Output the [x, y] coordinate of the center of the cell containing the given text.  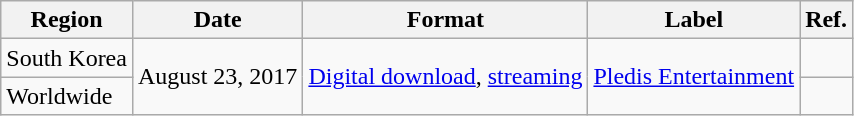
South Korea [67, 58]
Digital download, streaming [446, 77]
Region [67, 20]
Ref. [826, 20]
Date [217, 20]
Worldwide [67, 96]
August 23, 2017 [217, 77]
Label [694, 20]
Pledis Entertainment [694, 77]
Format [446, 20]
